Search for the cell housing the specified text and yield its (X, Y) center coordinate. 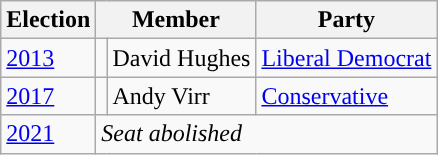
Andy Virr (182, 96)
Election (48, 20)
David Hughes (182, 58)
2021 (48, 134)
Member (176, 20)
2017 (48, 96)
Liberal Democrat (346, 58)
Party (346, 20)
Seat abolished (266, 134)
Conservative (346, 96)
2013 (48, 58)
